Provide the (x, y) coordinate of the cell's center where the given text is located.  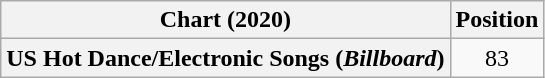
Chart (2020) (226, 20)
US Hot Dance/Electronic Songs (Billboard) (226, 58)
Position (497, 20)
83 (497, 58)
